Return the [x, y] coordinate for the center point of the cell that contains the specified text.  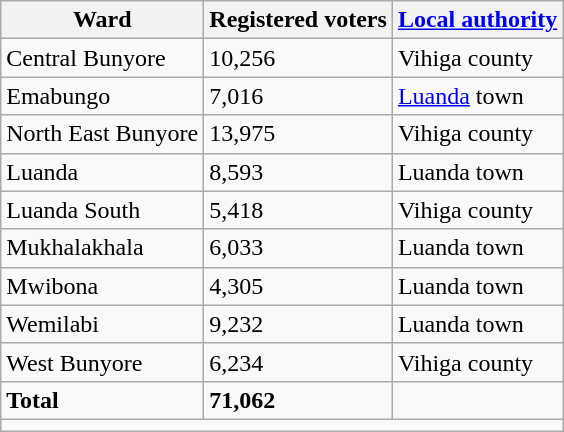
Local authority [477, 20]
West Bunyore [102, 362]
71,062 [298, 400]
Wemilabi [102, 324]
4,305 [298, 286]
Registered voters [298, 20]
7,016 [298, 96]
9,232 [298, 324]
Total [102, 400]
Mwibona [102, 286]
6,033 [298, 248]
8,593 [298, 172]
Luanda South [102, 210]
Luanda [102, 172]
Emabungo [102, 96]
Central Bunyore [102, 58]
10,256 [298, 58]
Mukhalakhala [102, 248]
North East Bunyore [102, 134]
5,418 [298, 210]
13,975 [298, 134]
Ward [102, 20]
6,234 [298, 362]
